Identify which cell holds the provided text, then report its [X, Y] central coordinate. 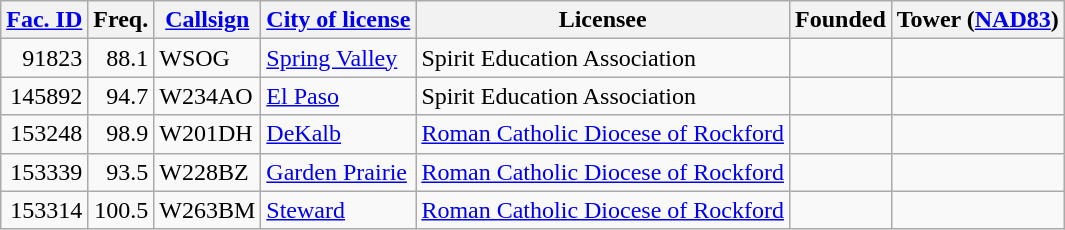
El Paso [338, 96]
100.5 [121, 210]
Steward [338, 210]
W263BM [208, 210]
98.9 [121, 134]
153314 [44, 210]
Garden Prairie [338, 172]
91823 [44, 58]
153339 [44, 172]
W201DH [208, 134]
88.1 [121, 58]
Fac. ID [44, 20]
W234AO [208, 96]
Tower (NAD83) [978, 20]
Freq. [121, 20]
153248 [44, 134]
W228BZ [208, 172]
Callsign [208, 20]
145892 [44, 96]
Founded [840, 20]
93.5 [121, 172]
DeKalb [338, 134]
94.7 [121, 96]
Licensee [603, 20]
WSOG [208, 58]
Spring Valley [338, 58]
City of license [338, 20]
